Pinpoint the cell where the given text exists, returning its [x, y] midpoint coordinate. 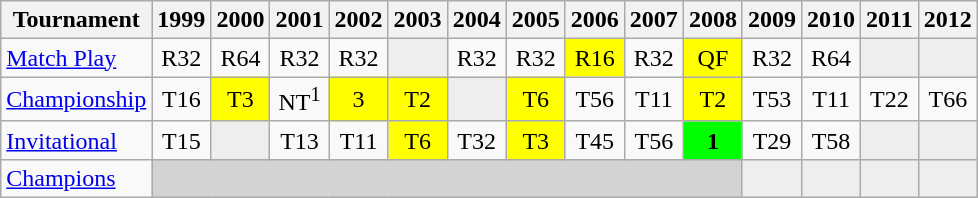
T45 [594, 140]
QF [712, 58]
2010 [832, 20]
Champions [76, 178]
T29 [772, 140]
2005 [536, 20]
2012 [948, 20]
2000 [240, 20]
2003 [418, 20]
Invitational [76, 140]
T53 [772, 100]
2007 [654, 20]
2009 [772, 20]
R16 [594, 58]
1 [712, 140]
2008 [712, 20]
T66 [948, 100]
T16 [182, 100]
2006 [594, 20]
2011 [890, 20]
T22 [890, 100]
1999 [182, 20]
T58 [832, 140]
T32 [476, 140]
T15 [182, 140]
2002 [358, 20]
NT1 [300, 100]
2004 [476, 20]
3 [358, 100]
Championship [76, 100]
2001 [300, 20]
T13 [300, 140]
Match Play [76, 58]
Tournament [76, 20]
